Pinpoint the cell where the given text exists, returning its (x, y) midpoint coordinate. 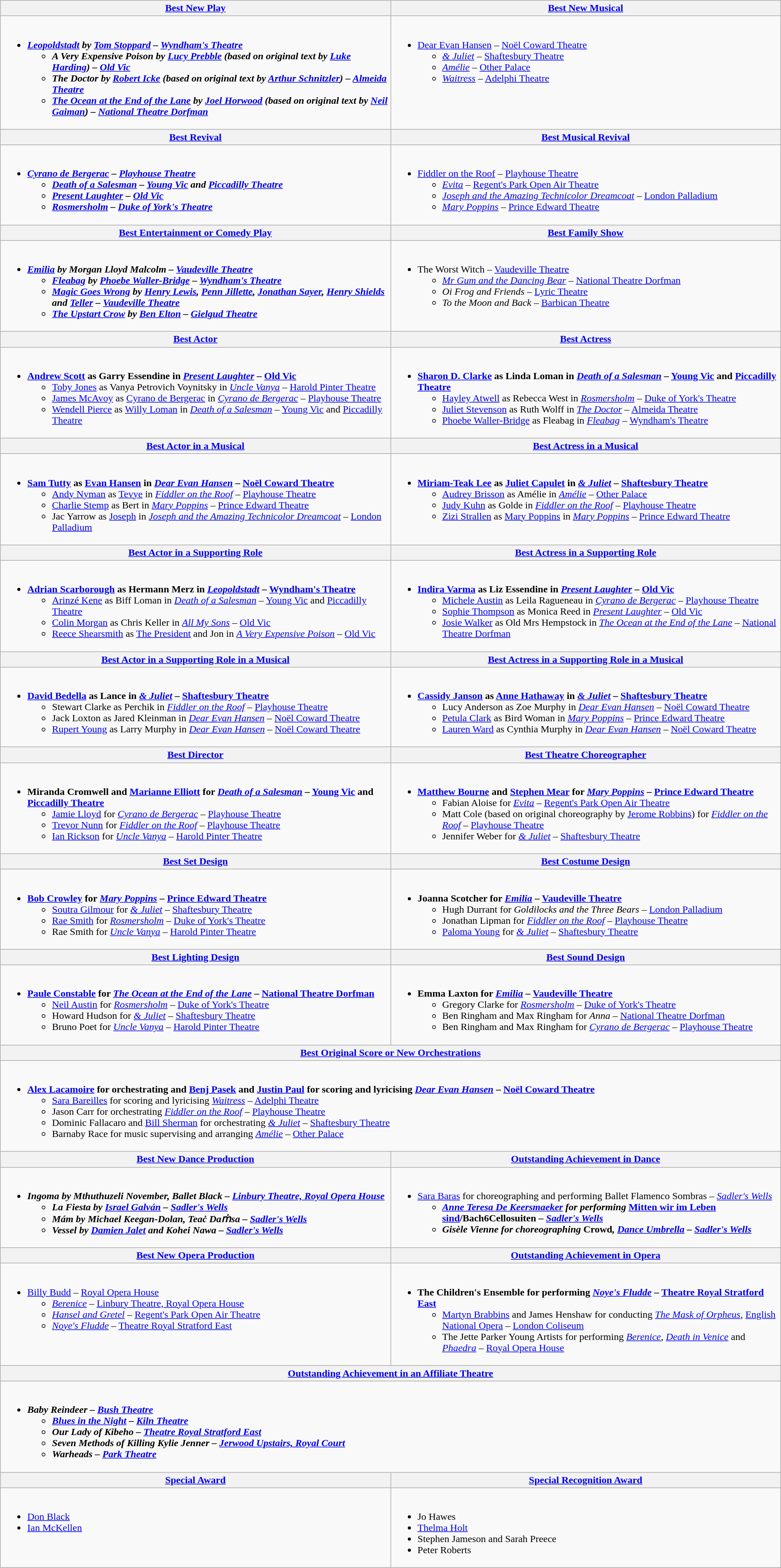
Best Actor in a Musical (195, 446)
Jo HawesThelma HoltStephen Jameson and Sarah PreecePeter Roberts (586, 1528)
Best Revival (195, 137)
Best Actor in a Supporting Role (195, 552)
Best Actor in a Supporting Role in a Musical (195, 659)
Best Original Score or New Orchestrations (390, 1053)
Best Actress in a Supporting Role in a Musical (586, 659)
Don BlackIan McKellen (195, 1528)
Best Musical Revival (586, 137)
Best Set Design (195, 862)
Dear Evan Hansen – Noël Coward Theatre& Juliet – Shaftesbury TheatreAmélie – Other PalaceWaitress – Adelphi Theatre (586, 72)
Best New Musical (586, 8)
Best Actor (195, 339)
Best New Dance Production (195, 1159)
Special Recognition Award (586, 1480)
Best Theatre Choreographer (586, 755)
Best New Opera Production (195, 1256)
Best Lighting Design (195, 957)
Best Family Show (586, 233)
Best New Play (195, 8)
Outstanding Achievement in an Affiliate Theatre (390, 1373)
Best Actress in a Supporting Role (586, 552)
Outstanding Achievement in Opera (586, 1256)
Best Sound Design (586, 957)
Special Award (195, 1480)
Best Actress in a Musical (586, 446)
Best Director (195, 755)
Outstanding Achievement in Dance (586, 1159)
Best Costume Design (586, 862)
Best Entertainment or Comedy Play (195, 233)
Best Actress (586, 339)
